Determine the [x, y] coordinate at the center of the cell enclosing the given text.  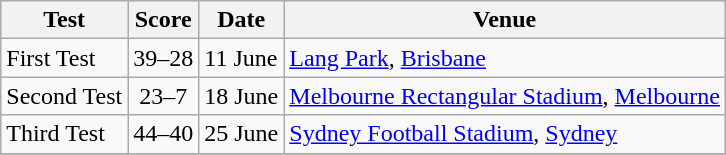
44–40 [164, 134]
25 June [242, 134]
18 June [242, 96]
Date [242, 20]
Test [64, 20]
Melbourne Rectangular Stadium, Melbourne [505, 96]
Second Test [64, 96]
Sydney Football Stadium, Sydney [505, 134]
Score [164, 20]
11 June [242, 58]
Venue [505, 20]
39–28 [164, 58]
First Test [64, 58]
23–7 [164, 96]
Lang Park, Brisbane [505, 58]
Third Test [64, 134]
